Return [X, Y] of the center of cell containing provided text 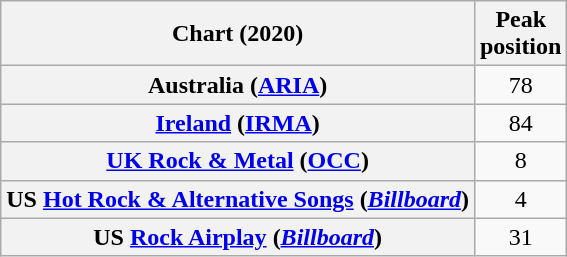
8 [520, 161]
Ireland (IRMA) [238, 123]
US Hot Rock & Alternative Songs (Billboard) [238, 199]
UK Rock & Metal (OCC) [238, 161]
78 [520, 85]
84 [520, 123]
US Rock Airplay (Billboard) [238, 237]
Chart (2020) [238, 34]
4 [520, 199]
Australia (ARIA) [238, 85]
Peakposition [520, 34]
31 [520, 237]
